Return the (X, Y) coordinate for the center point of the cell that contains the specified text.  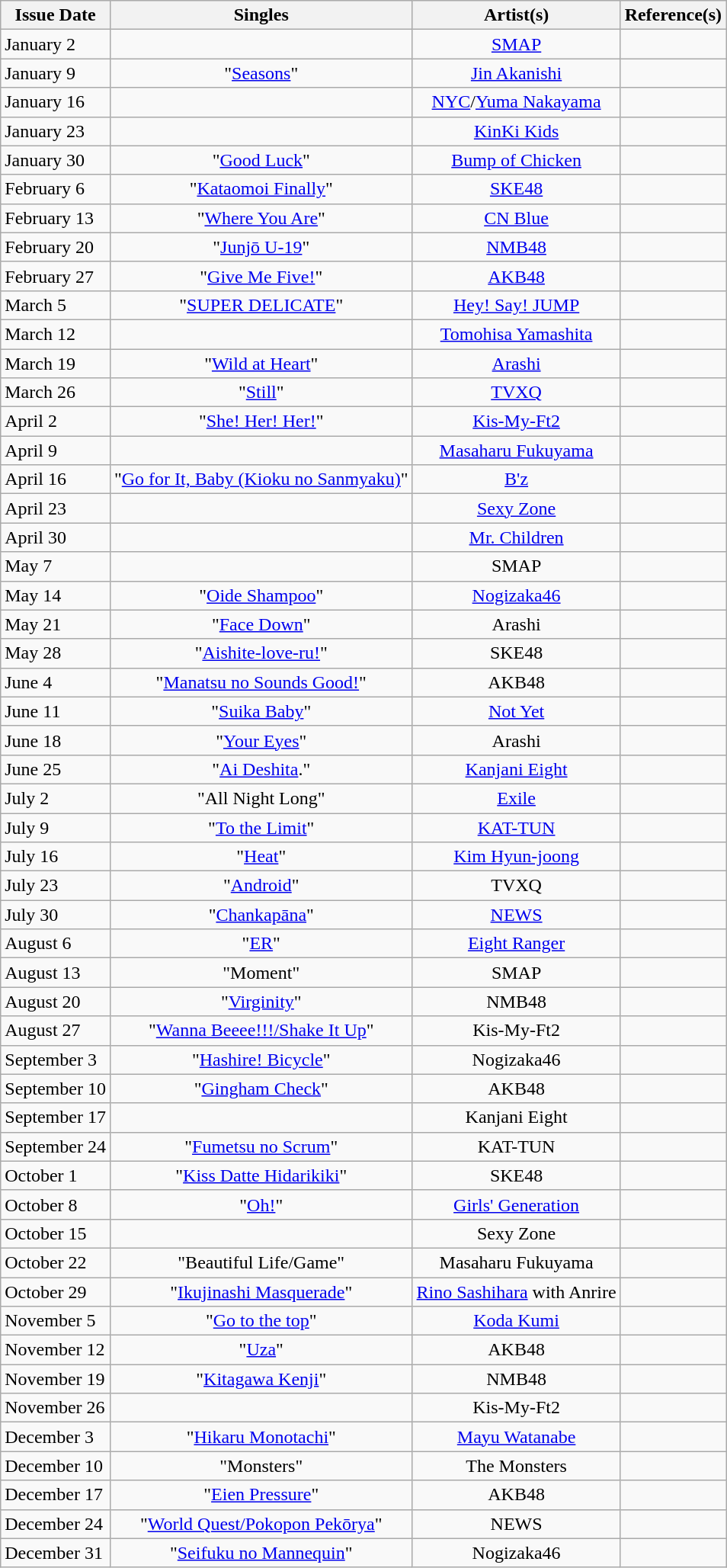
September 24 (56, 1146)
"Seifuku no Mannequin" (261, 1553)
September 3 (56, 1060)
"Monsters" (261, 1466)
November 12 (56, 1350)
"Hikaru Monotachi" (261, 1437)
June 18 (56, 740)
"Go to the top" (261, 1321)
March 19 (56, 364)
"Wild at Heart" (261, 364)
Artist(s) (517, 15)
October 1 (56, 1175)
"Face Down" (261, 624)
May 28 (56, 653)
November 19 (56, 1379)
"Go for It, Baby (Kioku no Sanmyaku)" (261, 479)
December 3 (56, 1437)
June 11 (56, 711)
May 14 (56, 595)
January 16 (56, 102)
"Android" (261, 886)
KinKi Kids (517, 131)
December 24 (56, 1524)
Girls' Generation (517, 1204)
"Still" (261, 393)
Bump of Chicken (517, 160)
October 8 (56, 1204)
February 6 (56, 189)
Not Yet (517, 711)
November 5 (56, 1321)
Jin Akanishi (517, 73)
February 13 (56, 218)
April 23 (56, 508)
"All Night Long" (261, 798)
July 9 (56, 827)
"Gingham Check" (261, 1089)
October 15 (56, 1233)
May 21 (56, 624)
January 9 (56, 73)
"Good Luck" (261, 160)
"Ai Deshita." (261, 769)
"Oh!" (261, 1204)
"She! Her! Her!" (261, 422)
October 29 (56, 1292)
December 31 (56, 1553)
August 13 (56, 973)
April 2 (56, 422)
April 9 (56, 451)
Issue Date (56, 15)
"Oide Shampoo" (261, 595)
"Kiss Datte Hidarikiki" (261, 1175)
"Beautiful Life/Game" (261, 1262)
February 27 (56, 276)
B'z (517, 479)
February 20 (56, 247)
"Uza" (261, 1350)
April 30 (56, 537)
"Aishite-love-ru!" (261, 653)
"Moment" (261, 973)
Exile (517, 798)
June 25 (56, 769)
Hey! Say! JUMP (517, 305)
September 10 (56, 1089)
"Eien Pressure" (261, 1495)
July 2 (56, 798)
"Ikujinashi Masquerade" (261, 1292)
"Fumetsu no Scrum" (261, 1146)
Tomohisa Yamashita (517, 334)
"Junjō U-19" (261, 247)
"Chankapāna" (261, 915)
October 22 (56, 1262)
May 7 (56, 566)
November 26 (56, 1408)
September 17 (56, 1117)
CN Blue (517, 218)
"Give Me Five!" (261, 276)
August 27 (56, 1031)
"Manatsu no Sounds Good!" (261, 682)
January 23 (56, 131)
"Heat" (261, 857)
July 30 (56, 915)
"Kataomoi Finally" (261, 189)
January 2 (56, 44)
July 16 (56, 857)
"SUPER DELICATE" (261, 305)
"Seasons" (261, 73)
Mr. Children (517, 537)
"To the Limit" (261, 827)
June 4 (56, 682)
August 20 (56, 1002)
Koda Kumi (517, 1321)
March 26 (56, 393)
"World Quest/Pokopon Pekōrya" (261, 1524)
"Virginity" (261, 1002)
December 17 (56, 1495)
"Where You Are" (261, 218)
December 10 (56, 1466)
"Suika Baby" (261, 711)
"Your Eyes" (261, 740)
August 6 (56, 944)
Singles (261, 15)
The Monsters (517, 1466)
NYC/Yuma Nakayama (517, 102)
Eight Ranger (517, 944)
January 30 (56, 160)
"Kitagawa Kenji" (261, 1379)
"Hashire! Bicycle" (261, 1060)
April 16 (56, 479)
March 12 (56, 334)
Reference(s) (674, 15)
"Wanna Beeee!!!/Shake It Up" (261, 1031)
Kim Hyun-joong (517, 857)
Rino Sashihara with Anrire (517, 1292)
Mayu Watanabe (517, 1437)
"ER" (261, 944)
July 23 (56, 886)
March 5 (56, 305)
